Find where the given text appears and provide that cell's center as (x, y) coordinate. 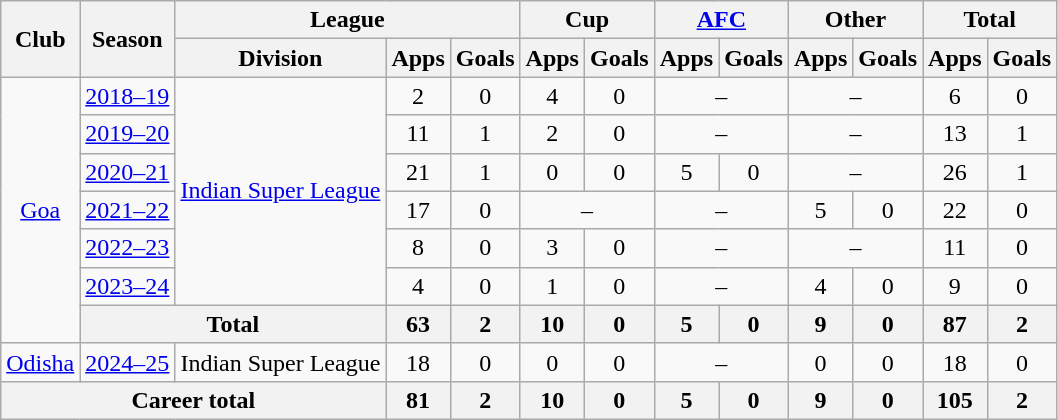
22 (955, 210)
Career total (194, 400)
2021–22 (128, 210)
81 (418, 400)
26 (955, 172)
Season (128, 39)
2023–24 (128, 286)
87 (955, 324)
Other (855, 20)
13 (955, 134)
2018–19 (128, 96)
Club (40, 39)
8 (418, 248)
2019–20 (128, 134)
105 (955, 400)
Goa (40, 210)
2024–25 (128, 362)
2022–23 (128, 248)
2020–21 (128, 172)
Cup (587, 20)
3 (552, 248)
AFC (721, 20)
17 (418, 210)
Division (280, 58)
63 (418, 324)
6 (955, 96)
21 (418, 172)
Odisha (40, 362)
League (348, 20)
